Find where the given text appears and provide that cell's center as (X, Y) coordinate. 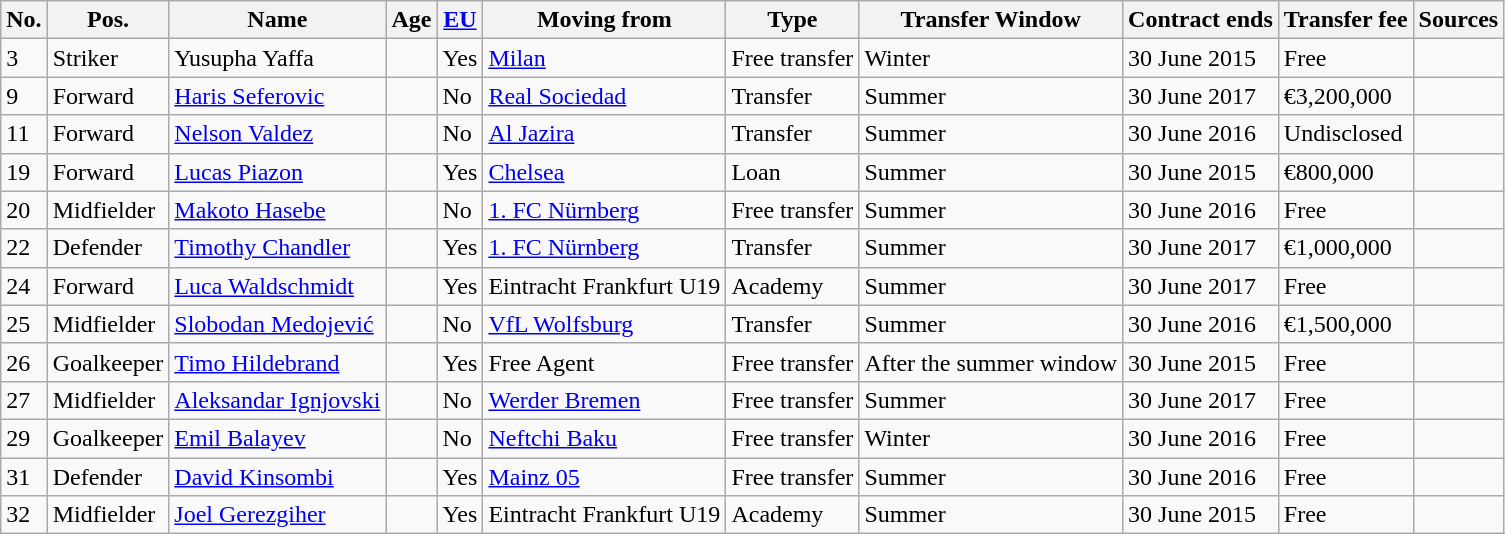
26 (24, 362)
Real Sociedad (604, 96)
Timothy Chandler (278, 248)
Contract ends (1201, 20)
20 (24, 210)
Moving from (604, 20)
32 (24, 515)
Haris Seferovic (278, 96)
Transfer fee (1346, 20)
Makoto Hasebe (278, 210)
Slobodan Medojević (278, 324)
Emil Balayev (278, 438)
19 (24, 172)
Pos. (108, 20)
Aleksandar Ignjovski (278, 400)
11 (24, 134)
Age (412, 20)
Neftchi Baku (604, 438)
Al Jazira (604, 134)
Timo Hildebrand (278, 362)
Werder Bremen (604, 400)
29 (24, 438)
Type (792, 20)
Milan (604, 58)
22 (24, 248)
VfL Wolfsburg (604, 324)
Free Agent (604, 362)
EU (460, 20)
€1,500,000 (1346, 324)
Loan (792, 172)
Nelson Valdez (278, 134)
3 (24, 58)
Striker (108, 58)
Undisclosed (1346, 134)
25 (24, 324)
After the summer window (991, 362)
€1,000,000 (1346, 248)
Name (278, 20)
Sources (1458, 20)
Yusupha Yaffa (278, 58)
9 (24, 96)
Lucas Piazon (278, 172)
Luca Waldschmidt (278, 286)
Mainz 05 (604, 477)
€3,200,000 (1346, 96)
27 (24, 400)
Joel Gerezgiher (278, 515)
31 (24, 477)
David Kinsombi (278, 477)
€800,000 (1346, 172)
Transfer Window (991, 20)
24 (24, 286)
No. (24, 20)
Chelsea (604, 172)
